Pinpoint the cell where the given text exists, returning its (X, Y) midpoint coordinate. 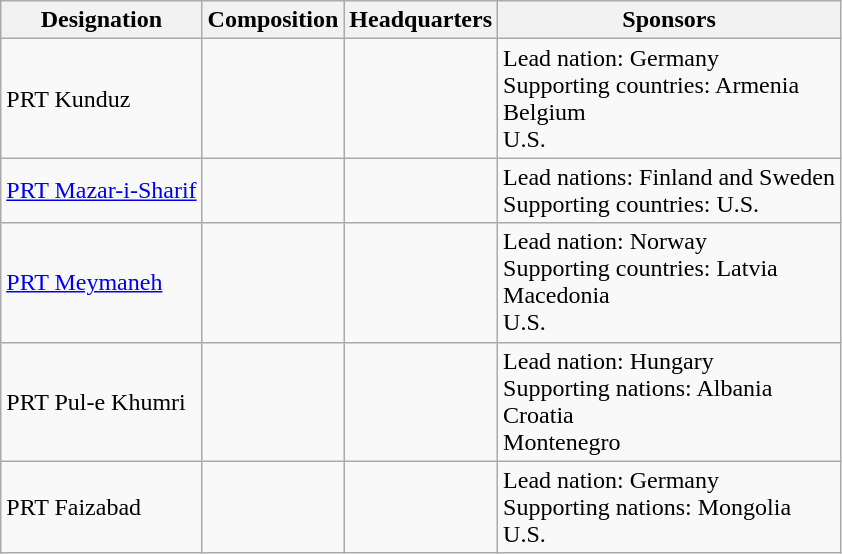
Headquarters (421, 20)
PRT Mazar-i-Sharif (102, 190)
Lead nations: Finland and Sweden Supporting countries: U.S. (670, 190)
Designation (102, 20)
Lead nation: HungarySupporting nations: AlbaniaCroatiaMontenegro (670, 402)
PRT Kunduz (102, 98)
Sponsors (670, 20)
Lead nation: NorwaySupporting countries: LatviaMacedoniaU.S. (670, 282)
PRT Meymaneh (102, 282)
Lead nation: GermanySupporting countries: ArmeniaBelgiumU.S. (670, 98)
PRT Pul-e Khumri (102, 402)
PRT Faizabad (102, 507)
Lead nation: GermanySupporting nations: MongoliaU.S. (670, 507)
Composition (273, 20)
